Extract the [x, y] coordinate from the center of the cell holding the provided text.  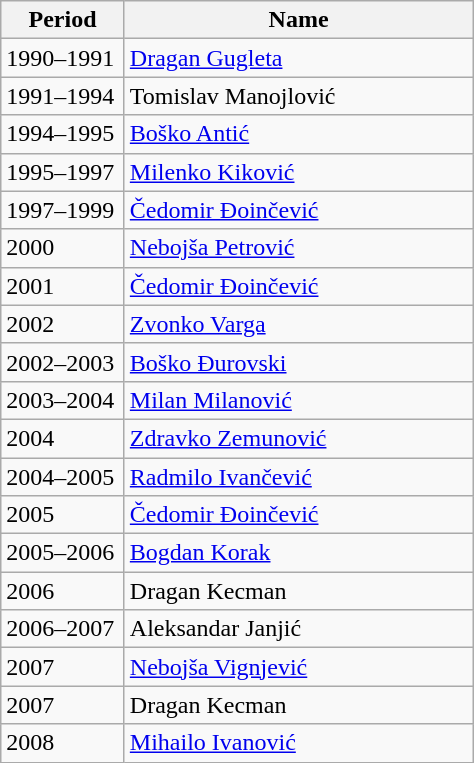
Boško Antić [298, 134]
Dragan Gugleta [298, 58]
Period [63, 20]
Nebojša Vignjević [298, 667]
Zvonko Varga [298, 324]
Boško Đurovski [298, 362]
1994–1995 [63, 134]
Tomislav Manojlović [298, 96]
1995–1997 [63, 172]
2002–2003 [63, 362]
2003–2004 [63, 400]
2001 [63, 286]
Bogdan Korak [298, 553]
2005–2006 [63, 553]
2005 [63, 515]
2004 [63, 438]
Radmilo Ivančević [298, 477]
2008 [63, 743]
Mihailo Ivanović [298, 743]
2006 [63, 591]
2000 [63, 248]
2006–2007 [63, 629]
Milan Milanović [298, 400]
Milenko Kiković [298, 172]
Nebojša Petrović [298, 248]
Zdravko Zemunović [298, 438]
Aleksandar Janjić [298, 629]
1997–1999 [63, 210]
2004–2005 [63, 477]
2002 [63, 324]
1990–1991 [63, 58]
1991–1994 [63, 96]
Name [298, 20]
